Return the [x, y] coordinate for the center point of the cell that contains the specified text.  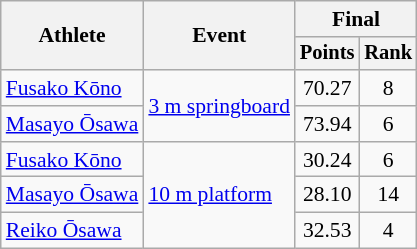
32.53 [327, 231]
Rank [388, 54]
70.27 [327, 88]
Final [356, 19]
Points [327, 54]
4 [388, 231]
3 m springboard [219, 106]
Reiko Ōsawa [72, 231]
Athlete [72, 36]
8 [388, 88]
73.94 [327, 124]
14 [388, 195]
Event [219, 36]
28.10 [327, 195]
30.24 [327, 160]
10 m platform [219, 196]
